Output the [X, Y] coordinate of the center of the cell containing the given text.  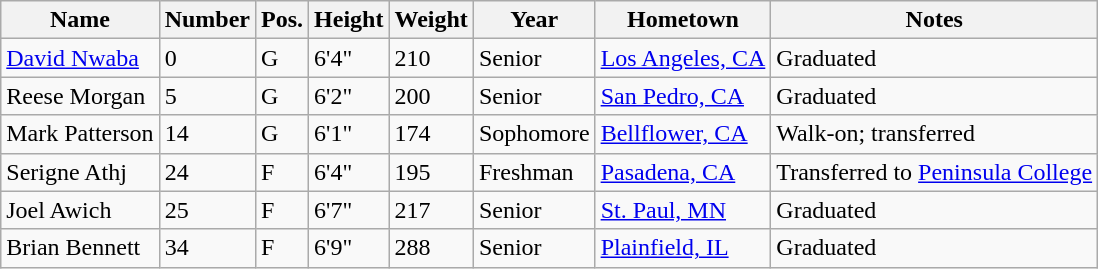
Weight [431, 20]
Brian Bennett [80, 248]
210 [431, 58]
Plainfield, IL [683, 248]
0 [207, 58]
Reese Morgan [80, 96]
34 [207, 248]
Bellflower, CA [683, 134]
Pasadena, CA [683, 172]
Name [80, 20]
Year [534, 20]
217 [431, 210]
288 [431, 248]
Mark Patterson [80, 134]
200 [431, 96]
San Pedro, CA [683, 96]
St. Paul, MN [683, 210]
Joel Awich [80, 210]
Notes [934, 20]
David Nwaba [80, 58]
25 [207, 210]
6'1" [349, 134]
195 [431, 172]
Los Angeles, CA [683, 58]
Transferred to Peninsula College [934, 172]
174 [431, 134]
Hometown [683, 20]
Pos. [282, 20]
6'2" [349, 96]
14 [207, 134]
6'7" [349, 210]
Freshman [534, 172]
Walk-on; transferred [934, 134]
Sophomore [534, 134]
Number [207, 20]
Height [349, 20]
5 [207, 96]
Serigne Athj [80, 172]
6'9" [349, 248]
24 [207, 172]
